Return (x, y) of the center of cell containing provided text 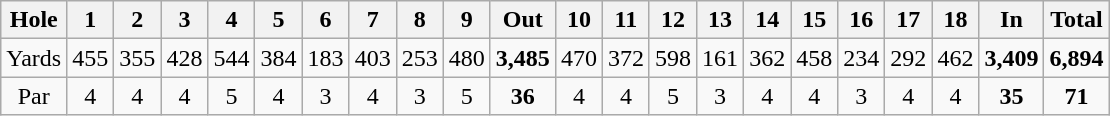
372 (626, 58)
183 (326, 58)
10 (578, 20)
Out (522, 20)
292 (908, 58)
Par (34, 96)
Total (1076, 20)
480 (466, 58)
In (1012, 20)
384 (278, 58)
71 (1076, 96)
35 (1012, 96)
1 (90, 20)
462 (956, 58)
362 (768, 58)
455 (90, 58)
3,409 (1012, 58)
13 (720, 20)
403 (372, 58)
253 (420, 58)
8 (420, 20)
544 (232, 58)
6,894 (1076, 58)
15 (814, 20)
14 (768, 20)
6 (326, 20)
17 (908, 20)
Yards (34, 58)
2 (138, 20)
428 (184, 58)
Hole (34, 20)
11 (626, 20)
355 (138, 58)
161 (720, 58)
36 (522, 96)
18 (956, 20)
470 (578, 58)
3,485 (522, 58)
234 (862, 58)
16 (862, 20)
7 (372, 20)
9 (466, 20)
458 (814, 58)
598 (672, 58)
12 (672, 20)
